Determine the (X, Y) coordinate at the center of the cell enclosing the given text.  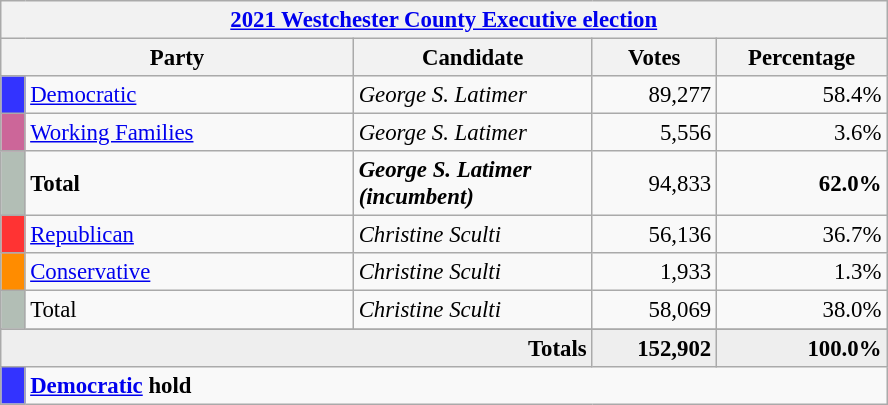
Totals (296, 348)
Party (178, 58)
1.3% (802, 273)
Votes (654, 58)
36.7% (802, 235)
58,069 (654, 310)
58.4% (802, 95)
George S. Latimer (incumbent) (472, 184)
152,902 (654, 348)
100.0% (802, 348)
3.6% (802, 133)
Conservative (189, 273)
38.0% (802, 310)
Democratic hold (456, 385)
89,277 (654, 95)
Democratic (189, 95)
Candidate (472, 58)
62.0% (802, 184)
Working Families (189, 133)
1,933 (654, 273)
56,136 (654, 235)
5,556 (654, 133)
Percentage (802, 58)
Republican (189, 235)
94,833 (654, 184)
2021 Westchester County Executive election (444, 20)
